Return (X, Y) of the center of cell containing provided text 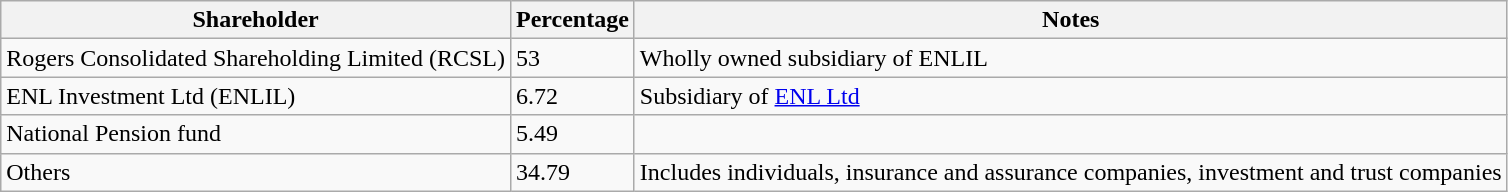
Others (256, 172)
Notes (1070, 20)
Rogers Consolidated Shareholding Limited (RCSL) (256, 58)
6.72 (572, 96)
ENL Investment Ltd (ENLIL) (256, 96)
Shareholder (256, 20)
53 (572, 58)
34.79 (572, 172)
Wholly owned subsidiary of ENLIL (1070, 58)
National Pension fund (256, 134)
5.49 (572, 134)
Includes individuals, insurance and assurance companies, investment and trust companies (1070, 172)
Percentage (572, 20)
Subsidiary of ENL Ltd (1070, 96)
